Extract the (X, Y) coordinate from the center of the cell holding the provided text.  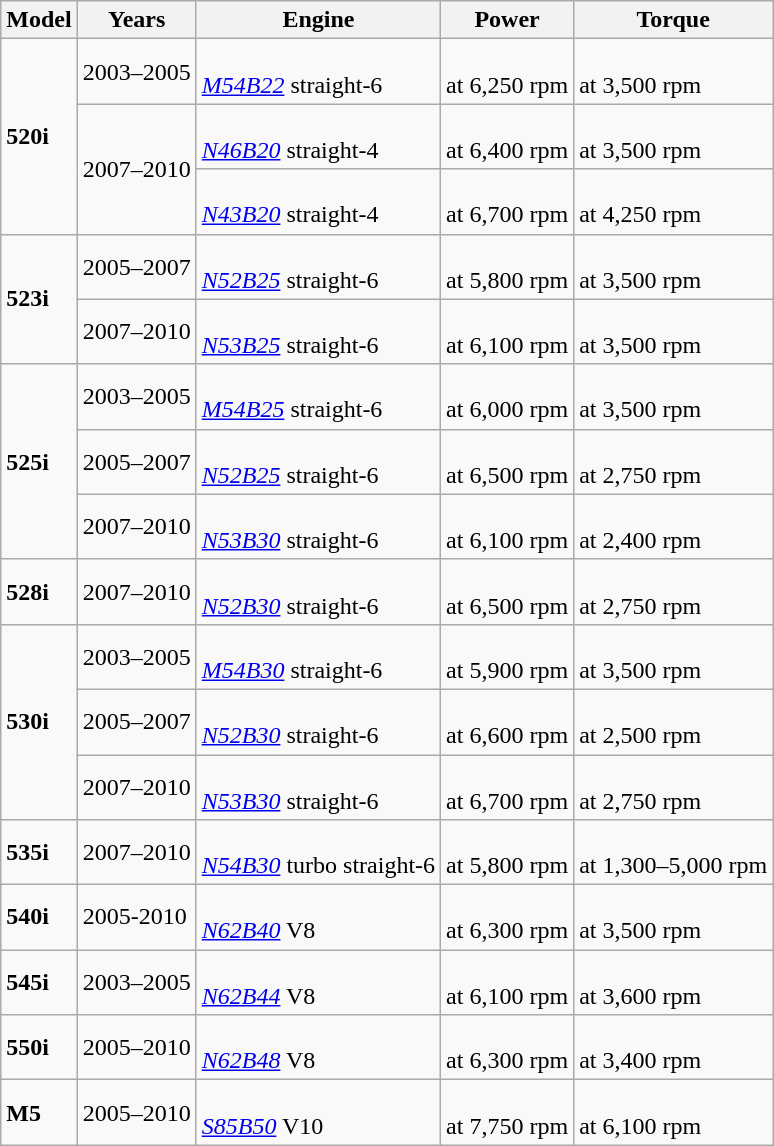
M54B25 straight-6 (318, 396)
530i (39, 722)
N43B20 straight-4 (318, 202)
at 6,600 rpm (508, 722)
Power (508, 20)
Years (136, 20)
at 3,600 rpm (674, 982)
at 1,300–5,000 rpm (674, 852)
M5 (39, 1112)
2005-2010 (136, 918)
at 3,400 rpm (674, 1048)
N46B20 straight-4 (318, 136)
N62B44 V8 (318, 982)
M54B22 straight-6 (318, 72)
at 6,400 rpm (508, 136)
535i (39, 852)
Engine (318, 20)
at 4,250 rpm (674, 202)
at 7,750 rpm (508, 1112)
at 2,500 rpm (674, 722)
525i (39, 462)
528i (39, 592)
N62B40 V8 (318, 918)
550i (39, 1048)
545i (39, 982)
N53B25 straight-6 (318, 332)
N62B48 V8 (318, 1048)
S85B50 V10 (318, 1112)
at 6,000 rpm (508, 396)
520i (39, 136)
at 6,250 rpm (508, 72)
523i (39, 299)
at 2,400 rpm (674, 526)
at 5,900 rpm (508, 656)
N54B30 turbo straight-6 (318, 852)
M54B30 straight-6 (318, 656)
540i (39, 918)
Model (39, 20)
Torque (674, 20)
